Locate the cell with the specified text and output its [X, Y] center coordinate. 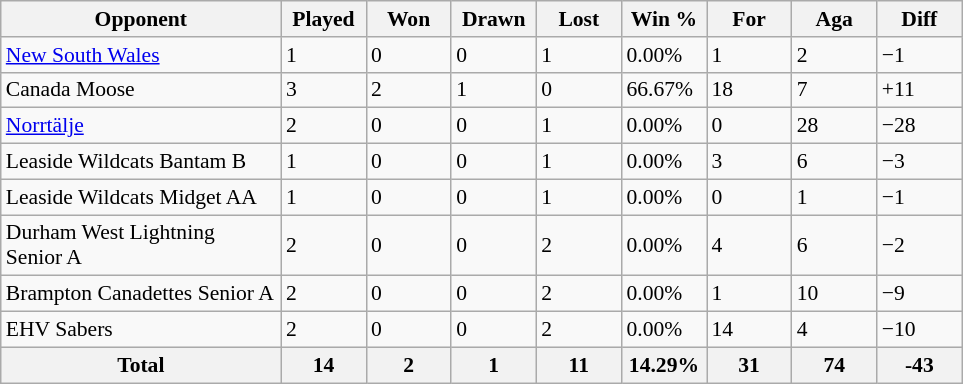
−2 [920, 246]
14.29% [664, 365]
28 [834, 126]
−10 [920, 330]
Opponent [141, 19]
10 [834, 294]
Played [324, 19]
66.67% [664, 90]
Durham West Lightning Senior A [141, 246]
Diff [920, 19]
For [748, 19]
Norrtälje [141, 126]
Total [141, 365]
7 [834, 90]
New South Wales [141, 55]
Aga [834, 19]
−28 [920, 126]
Drawn [494, 19]
+11 [920, 90]
EHV Sabers [141, 330]
-43 [920, 365]
18 [748, 90]
74 [834, 365]
Leaside Wildcats Midget AA [141, 197]
31 [748, 365]
Win % [664, 19]
Lost [578, 19]
Brampton Canadettes Senior A [141, 294]
11 [578, 365]
Canada Moose [141, 90]
Won [408, 19]
−9 [920, 294]
−3 [920, 162]
Leaside Wildcats Bantam B [141, 162]
